Pinpoint the cell where the given text exists, returning its (X, Y) midpoint coordinate. 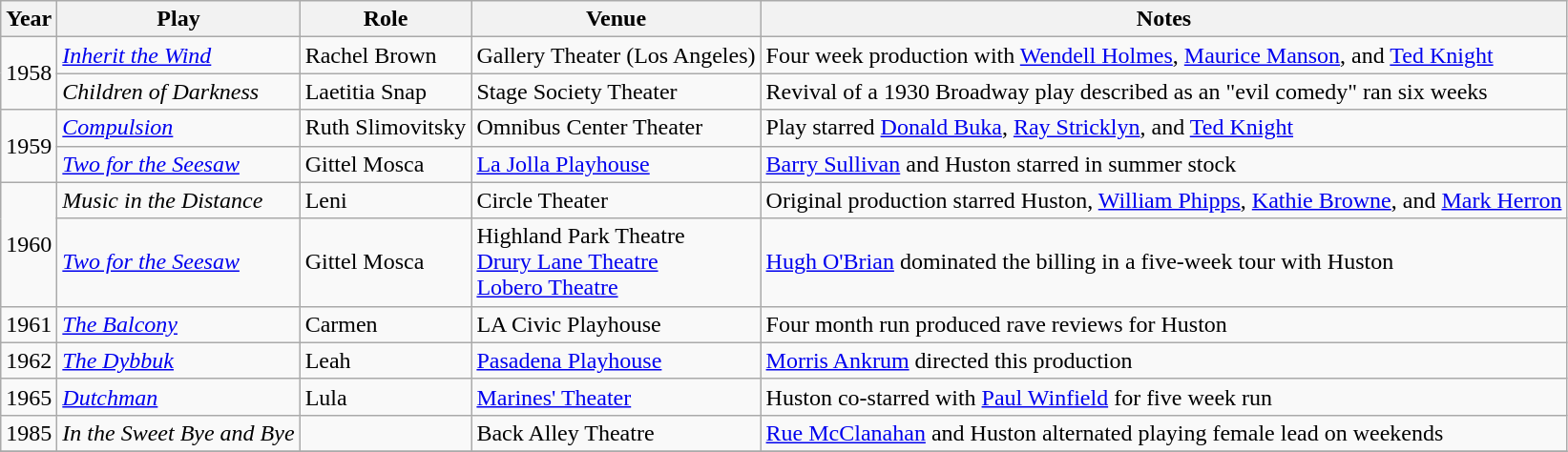
Year (29, 19)
Omnibus Center Theater (617, 128)
Barry Sullivan and Huston starred in summer stock (1164, 164)
Notes (1164, 19)
Revival of a 1930 Broadway play described as an "evil comedy" ran six weeks (1164, 92)
Leah (386, 360)
Ruth Slimovitsky (386, 128)
Marines' Theater (617, 397)
Hugh O'Brian dominated the billing in a five-week tour with Huston (1164, 262)
Huston co-starred with Paul Winfield for five week run (1164, 397)
1965 (29, 397)
The Dybbuk (178, 360)
1961 (29, 324)
Highland Park TheatreDrury Lane TheatreLobero Theatre (617, 262)
Leni (386, 200)
Role (386, 19)
Lula (386, 397)
Play (178, 19)
Four month run produced rave reviews for Huston (1164, 324)
Rachel Brown (386, 55)
Dutchman (178, 397)
1959 (29, 146)
The Balcony (178, 324)
La Jolla Playhouse (617, 164)
Music in the Distance (178, 200)
Morris Ankrum directed this production (1164, 360)
Circle Theater (617, 200)
1960 (29, 244)
1962 (29, 360)
Venue (617, 19)
Compulsion (178, 128)
Play starred Donald Buka, Ray Stricklyn, and Ted Knight (1164, 128)
Back Alley Theatre (617, 433)
Four week production with Wendell Holmes, Maurice Manson, and Ted Knight (1164, 55)
Pasadena Playhouse (617, 360)
Laetitia Snap (386, 92)
Gallery Theater (Los Angeles) (617, 55)
1958 (29, 73)
Stage Society Theater (617, 92)
Rue McClanahan and Huston alternated playing female lead on weekends (1164, 433)
LA Civic Playhouse (617, 324)
Carmen (386, 324)
Inherit the Wind (178, 55)
1985 (29, 433)
In the Sweet Bye and Bye (178, 433)
Children of Darkness (178, 92)
Original production starred Huston, William Phipps, Kathie Browne, and Mark Herron (1164, 200)
